Identify which cell holds the provided text, then report its [X, Y] central coordinate. 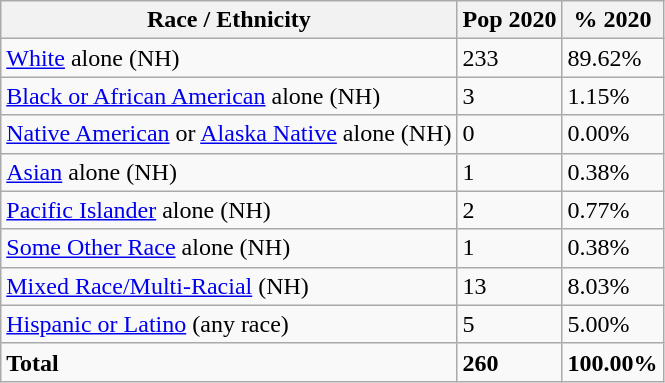
3 [510, 96]
233 [510, 58]
White alone (NH) [229, 58]
Pacific Islander alone (NH) [229, 210]
1.15% [612, 96]
Black or African American alone (NH) [229, 96]
Mixed Race/Multi-Racial (NH) [229, 286]
5 [510, 324]
8.03% [612, 286]
89.62% [612, 58]
0.77% [612, 210]
% 2020 [612, 20]
Asian alone (NH) [229, 172]
Some Other Race alone (NH) [229, 248]
2 [510, 210]
Pop 2020 [510, 20]
Race / Ethnicity [229, 20]
Total [229, 362]
Native American or Alaska Native alone (NH) [229, 134]
260 [510, 362]
Hispanic or Latino (any race) [229, 324]
0.00% [612, 134]
100.00% [612, 362]
5.00% [612, 324]
13 [510, 286]
0 [510, 134]
